Pinpoint the cell where the given text exists, returning its (x, y) midpoint coordinate. 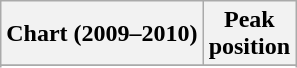
Chart (2009–2010) (102, 34)
Peakposition (249, 34)
